Return the [X, Y] coordinate for the center point of the cell that contains the specified text.  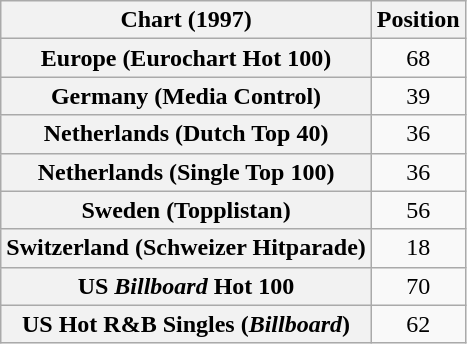
Switzerland (Schweizer Hitparade) [186, 248]
Netherlands (Single Top 100) [186, 172]
US Hot R&B Singles (Billboard) [186, 324]
Chart (1997) [186, 20]
62 [418, 324]
56 [418, 210]
Germany (Media Control) [186, 96]
Netherlands (Dutch Top 40) [186, 134]
Position [418, 20]
39 [418, 96]
Sweden (Topplistan) [186, 210]
18 [418, 248]
68 [418, 58]
70 [418, 286]
Europe (Eurochart Hot 100) [186, 58]
US Billboard Hot 100 [186, 286]
